Output the [X, Y] coordinate of the center of the cell containing the given text.  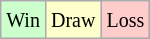
Draw [72, 20]
Win [24, 20]
Loss [126, 20]
